Detect which cell encompasses the target text, then output its (x, y) center coordinate. 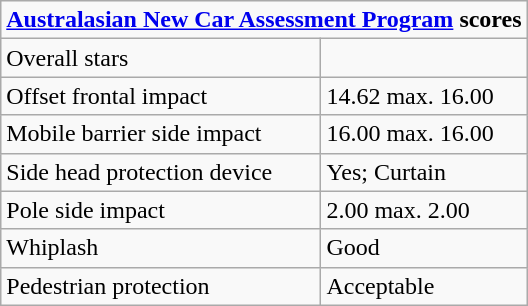
Offset frontal impact (161, 96)
Yes; Curtain (424, 172)
Mobile barrier side impact (161, 134)
16.00 max. 16.00 (424, 134)
2.00 max. 2.00 (424, 210)
Australasian New Car Assessment Program scores (264, 20)
Acceptable (424, 286)
14.62 max. 16.00 (424, 96)
Whiplash (161, 248)
Pedestrian protection (161, 286)
Overall stars (161, 58)
Pole side impact (161, 210)
Side head protection device (161, 172)
Good (424, 248)
